Return [x, y] of the center of cell containing provided text 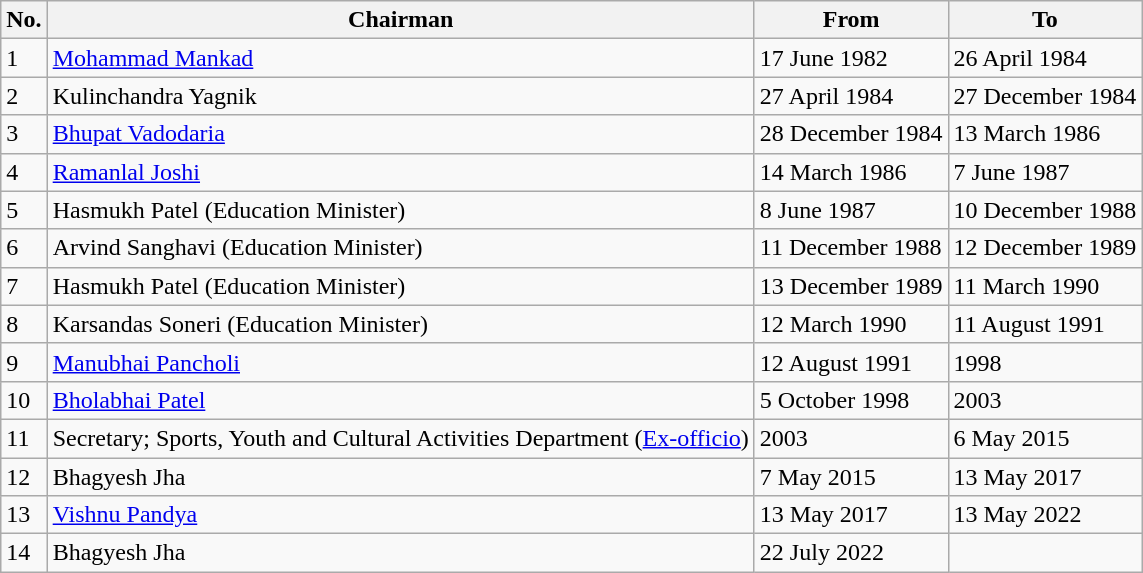
2 [24, 96]
28 December 1984 [851, 134]
7 May 2015 [851, 477]
Arvind Sanghavi (Education Minister) [400, 248]
1998 [1045, 362]
Vishnu Pandya [400, 515]
12 [24, 477]
10 December 1988 [1045, 210]
Ramanlal Joshi [400, 172]
To [1045, 20]
13 December 1989 [851, 286]
12 December 1989 [1045, 248]
11 December 1988 [851, 248]
5 [24, 210]
27 December 1984 [1045, 96]
Bhupat Vadodaria [400, 134]
Bholabhai Patel [400, 400]
3 [24, 134]
Secretary; Sports, Youth and Cultural Activities Department (Ex-officio) [400, 438]
13 May 2022 [1045, 515]
Manubhai Pancholi [400, 362]
8 [24, 324]
7 June 1987 [1045, 172]
26 April 1984 [1045, 58]
14 March 1986 [851, 172]
11 March 1990 [1045, 286]
8 June 1987 [851, 210]
13 [24, 515]
Kulinchandra Yagnik [400, 96]
6 May 2015 [1045, 438]
4 [24, 172]
12 August 1991 [851, 362]
From [851, 20]
1 [24, 58]
9 [24, 362]
13 March 1986 [1045, 134]
10 [24, 400]
12 March 1990 [851, 324]
17 June 1982 [851, 58]
22 July 2022 [851, 553]
11 August 1991 [1045, 324]
6 [24, 248]
11 [24, 438]
27 April 1984 [851, 96]
5 October 1998 [851, 400]
Karsandas Soneri (Education Minister) [400, 324]
No. [24, 20]
Chairman [400, 20]
14 [24, 553]
Mohammad Mankad [400, 58]
7 [24, 286]
